Capture the cell that displays the provided text and extract its (X, Y) central coordinate. 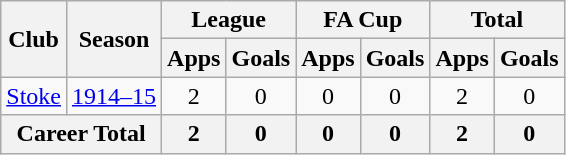
1914–15 (114, 96)
Total (497, 20)
Season (114, 39)
League (229, 20)
Career Total (82, 134)
FA Cup (363, 20)
Stoke (34, 96)
Club (34, 39)
